Search for the cell housing the specified text and yield its [X, Y] center coordinate. 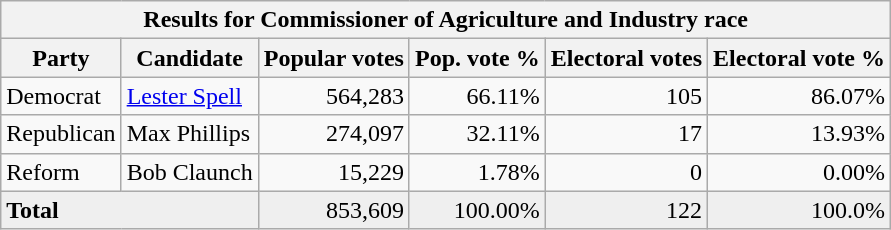
15,229 [334, 172]
Republican [61, 134]
Candidate [190, 58]
66.11% [477, 96]
Bob Claunch [190, 172]
32.11% [477, 134]
274,097 [334, 134]
Lester Spell [190, 96]
853,609 [334, 210]
13.93% [800, 134]
Max Phillips [190, 134]
100.00% [477, 210]
Results for Commissioner of Agriculture and Industry race [446, 20]
Total [130, 210]
105 [626, 96]
100.0% [800, 210]
Reform [61, 172]
122 [626, 210]
Electoral votes [626, 58]
1.78% [477, 172]
564,283 [334, 96]
Electoral vote % [800, 58]
Democrat [61, 96]
17 [626, 134]
0 [626, 172]
Popular votes [334, 58]
86.07% [800, 96]
Pop. vote % [477, 58]
0.00% [800, 172]
Party [61, 58]
